Provide the (x, y) coordinate of the cell's center where the given text is located.  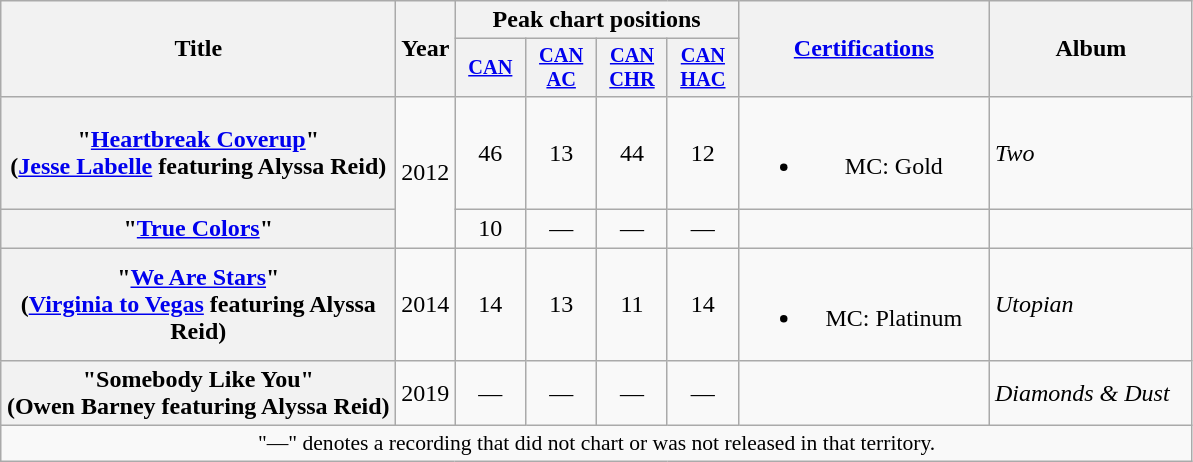
CAN (490, 68)
"—" denotes a recording that did not chart or was not released in that territory. (597, 444)
2012 (426, 172)
Peak chart positions (596, 20)
MC: Gold (864, 152)
CAN AC (562, 68)
"True Colors" (198, 229)
"Heartbreak Coverup"(Jesse Labelle featuring Alyssa Reid) (198, 152)
Year (426, 49)
Two (1090, 152)
"Somebody Like You"(Owen Barney featuring Alyssa Reid) (198, 394)
MC: Platinum (864, 304)
46 (490, 152)
12 (702, 152)
Certifications (864, 49)
CAN CHR (632, 68)
Utopian (1090, 304)
"We Are Stars"(Virginia to Vegas featuring Alyssa Reid) (198, 304)
Album (1090, 49)
2019 (426, 394)
44 (632, 152)
2014 (426, 304)
Diamonds & Dust (1090, 394)
11 (632, 304)
10 (490, 229)
CAN HAC (702, 68)
Title (198, 49)
